Scan for the cell matching the given text and deliver its [X, Y] coordinate at center. 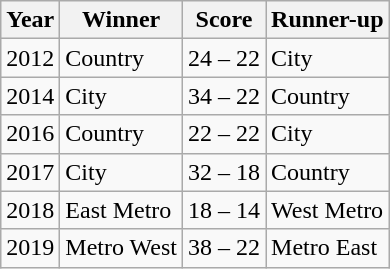
24 – 22 [224, 58]
2016 [30, 134]
Runner-up [328, 20]
2012 [30, 58]
22 – 22 [224, 134]
Metro West [122, 248]
West Metro [328, 210]
2019 [30, 248]
32 – 18 [224, 172]
38 – 22 [224, 248]
East Metro [122, 210]
34 – 22 [224, 96]
Score [224, 20]
Metro East [328, 248]
2017 [30, 172]
2014 [30, 96]
2018 [30, 210]
Winner [122, 20]
Year [30, 20]
18 – 14 [224, 210]
